For the text-containing cell, return its midpoint in (x, y) coordinate format. 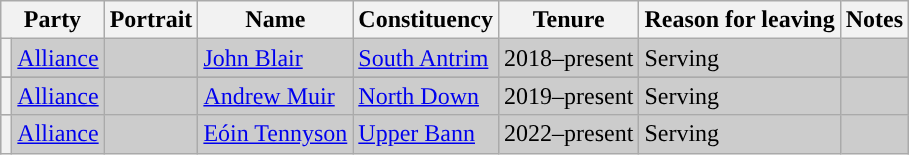
Upper Bann (426, 134)
2022–present (569, 134)
Name (276, 20)
Andrew Muir (276, 96)
Party (52, 20)
John Blair (276, 58)
South Antrim (426, 58)
Constituency (426, 20)
Eóin Tennyson (276, 134)
Tenure (569, 20)
Portrait (151, 20)
2019–present (569, 96)
Reason for leaving (740, 20)
Notes (874, 20)
North Down (426, 96)
2018–present (569, 58)
